Determine the [X, Y] coordinate at the center of the cell enclosing the given text.  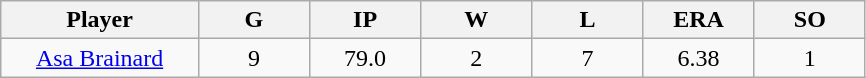
9 [254, 58]
Asa Brainard [100, 58]
ERA [698, 20]
W [476, 20]
SO [810, 20]
1 [810, 58]
Player [100, 20]
7 [588, 58]
L [588, 20]
IP [366, 20]
79.0 [366, 58]
2 [476, 58]
6.38 [698, 58]
G [254, 20]
